From the cell containing the given text, extract its center point as (x, y) coordinate. 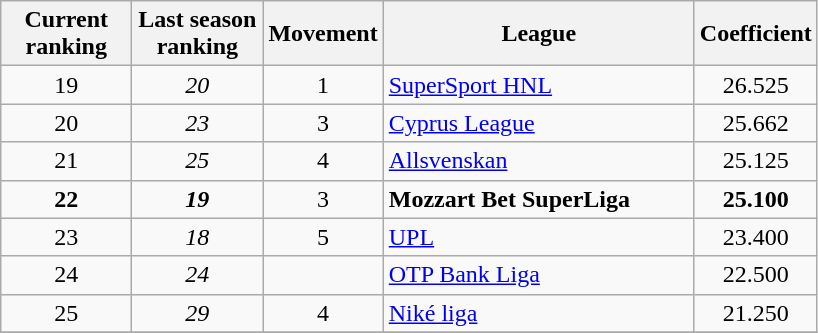
23.400 (756, 237)
Last seasonranking (198, 34)
18 (198, 237)
22 (66, 199)
SuperSport HNL (538, 85)
25.125 (756, 161)
25.100 (756, 199)
22.500 (756, 275)
Currentranking (66, 34)
1 (323, 85)
OTP Bank Liga (538, 275)
21 (66, 161)
League (538, 34)
26.525 (756, 85)
Coefficient (756, 34)
21.250 (756, 313)
Movement (323, 34)
Allsvenskan (538, 161)
Cyprus League (538, 123)
Niké liga (538, 313)
Mozzart Bet SuperLiga (538, 199)
29 (198, 313)
UPL (538, 237)
25.662 (756, 123)
5 (323, 237)
